Output the (X, Y) coordinate of the center of the cell containing the given text.  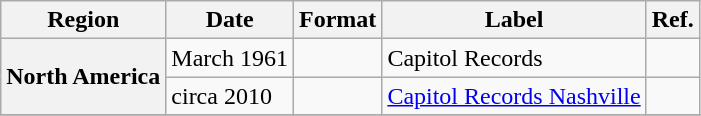
Format (337, 20)
Ref. (672, 20)
Capitol Records (514, 58)
Label (514, 20)
circa 2010 (230, 96)
North America (84, 77)
Capitol Records Nashville (514, 96)
Region (84, 20)
March 1961 (230, 58)
Date (230, 20)
